Return [x, y] of the center of cell containing provided text 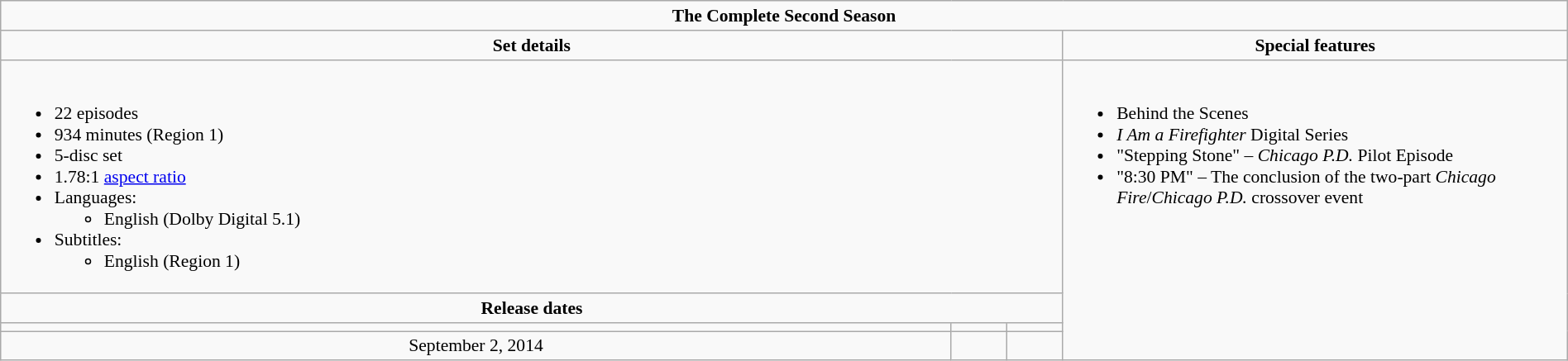
Release dates [532, 308]
22 episodes934 minutes (Region 1)5-disc set1.78:1 aspect ratioLanguages:English (Dolby Digital 5.1)Subtitles:English (Region 1) [532, 177]
Special features [1315, 45]
September 2, 2014 [476, 346]
The Complete Second Season [784, 16]
Set details [532, 45]
